For the text-containing cell, return its midpoint in [X, Y] coordinate format. 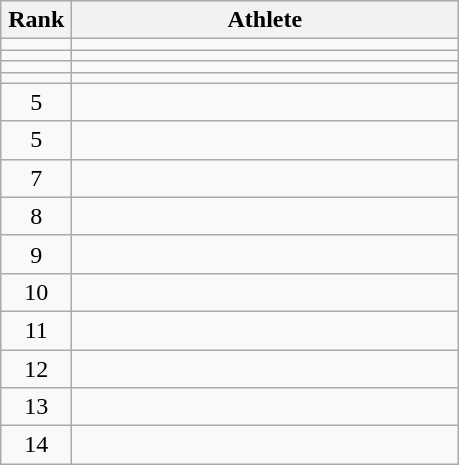
7 [36, 178]
11 [36, 330]
10 [36, 292]
9 [36, 254]
12 [36, 369]
Rank [36, 20]
13 [36, 407]
14 [36, 445]
Athlete [265, 20]
8 [36, 216]
